For the text-containing cell, return its midpoint in (x, y) coordinate format. 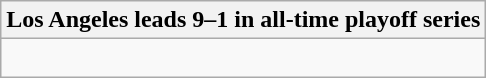
Los Angeles leads 9–1 in all-time playoff series (244, 20)
